Determine the (X, Y) coordinate at the center of the cell enclosing the given text.  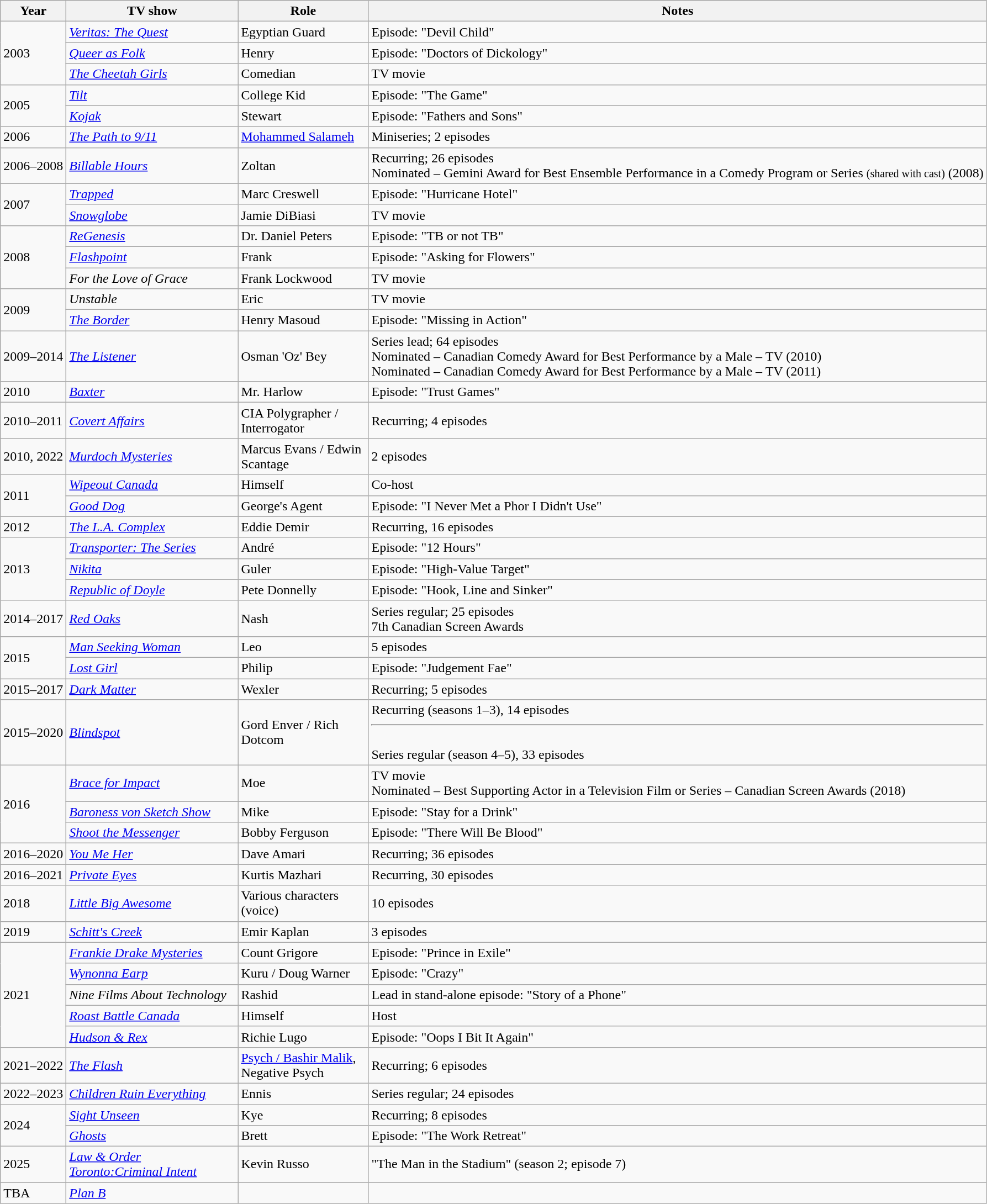
2016–2021 (33, 875)
10 episodes (677, 904)
Red Oaks (152, 619)
Zoltan (303, 166)
Mike (303, 812)
TV show (152, 11)
2006–2008 (33, 166)
Gord Enver / Rich Dotcom (303, 732)
Episode: "The Work Retreat" (677, 1136)
2024 (33, 1126)
Frank (303, 257)
Marc Creswell (303, 194)
2010–2011 (33, 421)
Count Grigore (303, 953)
Shoot the Messenger (152, 833)
The Border (152, 320)
CIA Polygrapher / Interrogator (303, 421)
Frankie Drake Mysteries (152, 953)
2003 (33, 53)
Episode: "TB or not TB" (677, 236)
Recurring; 8 episodes (677, 1115)
Mr. Harlow (303, 392)
Covert Affairs (152, 421)
Episode: "Devil Child" (677, 32)
Law & Order Toronto:Criminal Intent (152, 1164)
Recurring; 36 episodes (677, 854)
Marcus Evans / Edwin Scantage (303, 456)
Episode: "Stay for a Drink" (677, 812)
Brace for Impact (152, 783)
Series regular; 25 episodes7th Canadian Screen Awards (677, 619)
The Path to 9/11 (152, 137)
2018 (33, 904)
Blindspot (152, 732)
2012 (33, 527)
TBA (33, 1193)
2006 (33, 137)
ReGenesis (152, 236)
You Me Her (152, 854)
2008 (33, 257)
Transporter: The Series (152, 548)
Little Big Awesome (152, 904)
Egyptian Guard (303, 32)
Leo (303, 647)
Baxter (152, 392)
Wynonna Earp (152, 974)
Children Ruin Everything (152, 1094)
Private Eyes (152, 875)
College Kid (303, 95)
Year (33, 11)
The L.A. Complex (152, 527)
Episode: "Oops I Bit It Again" (677, 1037)
Brett (303, 1136)
Guler (303, 569)
Co-host (677, 485)
Unstable (152, 299)
Flashpoint (152, 257)
2014–2017 (33, 619)
Recurring; 26 episodesNominated – Gemini Award for Best Ensemble Performance in a Comedy Program or Series (shared with cast) (2008) (677, 166)
Nine Films About Technology (152, 995)
2009–2014 (33, 356)
Kojak (152, 116)
Emir Kaplan (303, 932)
Episode: "Prince in Exile" (677, 953)
For the Love of Grace (152, 278)
Episode: "There Will Be Blood" (677, 833)
Psych / Bashir Malik, Negative Psych (303, 1065)
Notes (677, 11)
Dr. Daniel Peters (303, 236)
Episode: "Hurricane Hotel" (677, 194)
Episode: "High-Value Target" (677, 569)
2005 (33, 105)
Billable Hours (152, 166)
Recurring; 5 episodes (677, 689)
Frank Lockwood (303, 278)
Series regular; 24 episodes (677, 1094)
Good Dog (152, 506)
Tilt (152, 95)
2010 (33, 392)
Osman 'Oz' Bey (303, 356)
Dark Matter (152, 689)
2009 (33, 310)
Dave Amari (303, 854)
Various characters (voice) (303, 904)
Baroness von Sketch Show (152, 812)
2025 (33, 1164)
Episode: "Hook, Line and Sinker" (677, 590)
Episode: "Crazy" (677, 974)
Rashid (303, 995)
2011 (33, 495)
Kevin Russo (303, 1164)
Role (303, 11)
The Listener (152, 356)
Episode: "Asking for Flowers" (677, 257)
Philip (303, 668)
2016 (33, 804)
Moe (303, 783)
Republic of Doyle (152, 590)
2 episodes (677, 456)
Sight Unseen (152, 1115)
2016–2020 (33, 854)
Episode: "Doctors of Dickology" (677, 53)
Bobby Ferguson (303, 833)
Roast Battle Canada (152, 1016)
2013 (33, 569)
André (303, 548)
Recurring (seasons 1–3), 14 episodesSeries regular (season 4–5), 33 episodes (677, 732)
Veritas: The Quest (152, 32)
Episode: "The Game" (677, 95)
Snowglobe (152, 215)
2022–2023 (33, 1094)
Eric (303, 299)
5 episodes (677, 647)
Man Seeking Woman (152, 647)
TV movieNominated – Best Supporting Actor in a Television Film or Series – Canadian Screen Awards (2018) (677, 783)
2021 (33, 995)
Lead in stand-alone episode: "Story of a Phone" (677, 995)
Murdoch Mysteries (152, 456)
Episode: "Missing in Action" (677, 320)
"The Man in the Stadium" (season 2; episode 7) (677, 1164)
2015–2017 (33, 689)
Kurtis Mazhari (303, 875)
Pete Donnelly (303, 590)
Episode: "Fathers and Sons" (677, 116)
Henry (303, 53)
Richie Lugo (303, 1037)
Mohammed Salameh (303, 137)
Recurring; 4 episodes (677, 421)
George's Agent (303, 506)
Episode: "Trust Games" (677, 392)
Miniseries; 2 episodes (677, 137)
2019 (33, 932)
2010, 2022 (33, 456)
Queer as Folk (152, 53)
Kuru / Doug Warner (303, 974)
Trapped (152, 194)
Eddie Demir (303, 527)
Plan B (152, 1193)
Episode: "I Never Met a Phor I Didn't Use" (677, 506)
Episode: "Judgement Fae" (677, 668)
Ghosts (152, 1136)
3 episodes (677, 932)
Episode: "12 Hours" (677, 548)
The Flash (152, 1065)
Lost Girl (152, 668)
Recurring, 16 episodes (677, 527)
Host (677, 1016)
Nash (303, 619)
Schitt's Creek (152, 932)
Recurring; 6 episodes (677, 1065)
Comedian (303, 74)
Henry Masoud (303, 320)
Stewart (303, 116)
Wexler (303, 689)
2015–2020 (33, 732)
2007 (33, 204)
2021–2022 (33, 1065)
Hudson & Rex (152, 1037)
Kye (303, 1115)
Recurring, 30 episodes (677, 875)
Jamie DiBiasi (303, 215)
The Cheetah Girls (152, 74)
Wipeout Canada (152, 485)
2015 (33, 657)
Nikita (152, 569)
Ennis (303, 1094)
